Return [X, Y] of the center of cell containing provided text 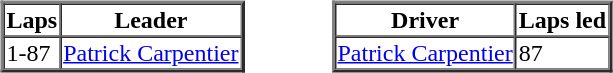
Driver [424, 20]
87 [562, 52]
Laps [32, 20]
Leader [150, 20]
1-87 [32, 52]
Laps led [562, 20]
